Determine the [X, Y] coordinate at the center of the cell enclosing the given text.  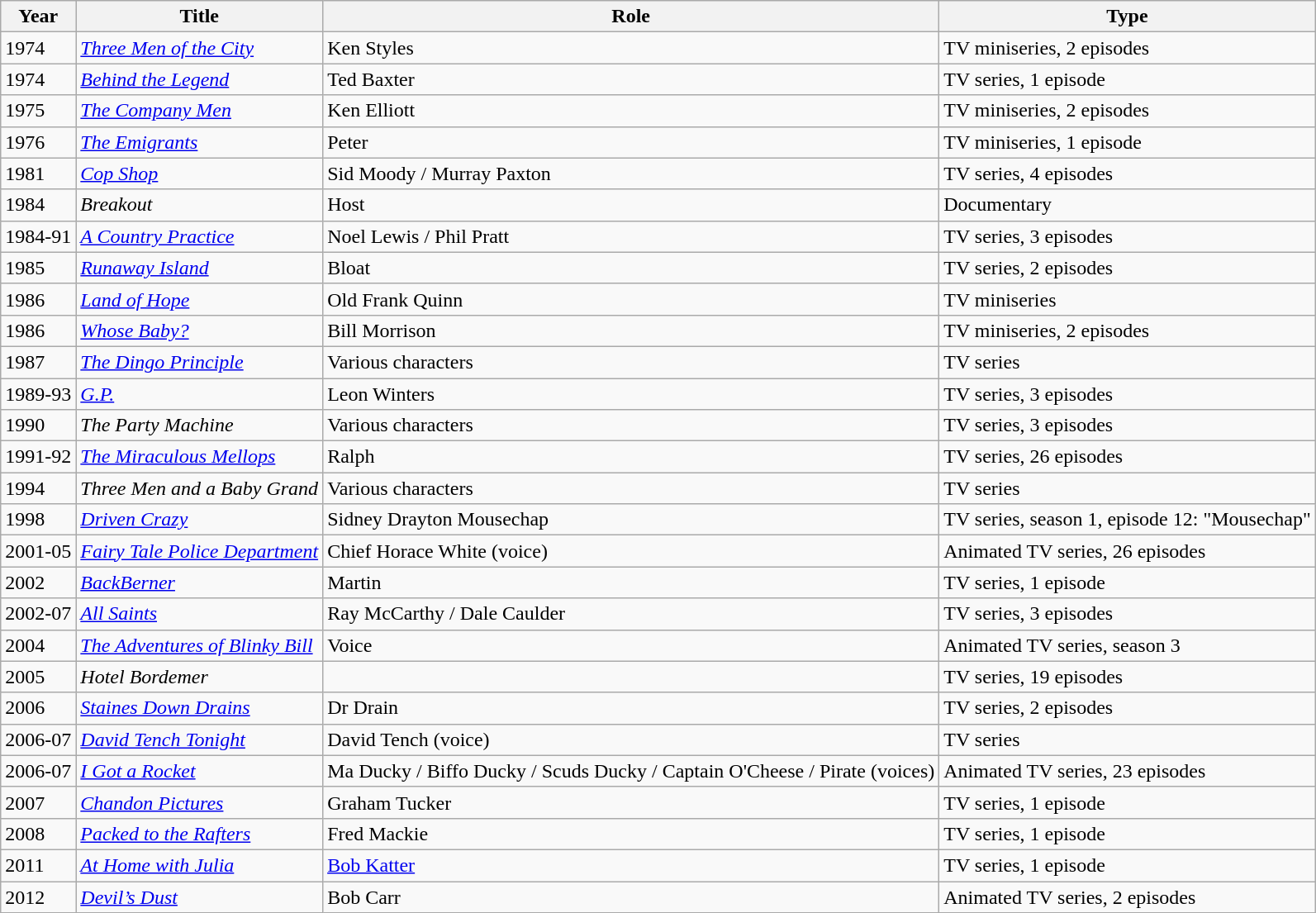
1984-91 [38, 236]
1984 [38, 205]
Martin [631, 583]
2011 [38, 865]
Animated TV series, 23 episodes [1127, 771]
Land of Hope [200, 299]
Cop Shop [200, 174]
Breakout [200, 205]
Ken Elliott [631, 111]
TV series, season 1, episode 12: "Mousechap" [1127, 520]
TV miniseries [1127, 299]
The Emigrants [200, 142]
The Dingo Principle [200, 362]
2001-05 [38, 551]
TV miniseries, 1 episode [1127, 142]
1981 [38, 174]
TV series, 26 episodes [1127, 457]
Voice [631, 645]
2012 [38, 896]
2007 [38, 802]
Whose Baby? [200, 330]
Packed to the Rafters [200, 834]
I Got a Rocket [200, 771]
Three Men and a Baby Grand [200, 488]
Ken Styles [631, 48]
Fred Mackie [631, 834]
The Adventures of Blinky Bill [200, 645]
A Country Practice [200, 236]
TV series, 4 episodes [1127, 174]
All Saints [200, 614]
1987 [38, 362]
Bloat [631, 268]
Bob Carr [631, 896]
2002-07 [38, 614]
Type [1127, 17]
The Company Men [200, 111]
At Home with Julia [200, 865]
The Miraculous Mellops [200, 457]
Hotel Bordemer [200, 677]
2005 [38, 677]
Animated TV series, season 3 [1127, 645]
Graham Tucker [631, 802]
Runaway Island [200, 268]
Ted Baxter [631, 79]
Ralph [631, 457]
Dr Drain [631, 708]
Chief Horace White (voice) [631, 551]
1976 [38, 142]
1990 [38, 426]
2002 [38, 583]
BackBerner [200, 583]
David Tench Tonight [200, 739]
Chandon Pictures [200, 802]
Devil’s Dust [200, 896]
Ma Ducky / Biffo Ducky / Scuds Ducky / Captain O'Cheese / Pirate (voices) [631, 771]
Behind the Legend [200, 79]
Sidney Drayton Mousechap [631, 520]
The Party Machine [200, 426]
Leon Winters [631, 394]
2008 [38, 834]
G.P. [200, 394]
1985 [38, 268]
Year [38, 17]
Noel Lewis / Phil Pratt [631, 236]
1991-92 [38, 457]
Title [200, 17]
Bill Morrison [631, 330]
2004 [38, 645]
Sid Moody / Murray Paxton [631, 174]
Old Frank Quinn [631, 299]
2006 [38, 708]
Animated TV series, 2 episodes [1127, 896]
1998 [38, 520]
Ray McCarthy / Dale Caulder [631, 614]
TV series, 19 episodes [1127, 677]
Three Men of the City [200, 48]
Staines Down Drains [200, 708]
Documentary [1127, 205]
1989-93 [38, 394]
Host [631, 205]
David Tench (voice) [631, 739]
1975 [38, 111]
Fairy Tale Police Department [200, 551]
Animated TV series, 26 episodes [1127, 551]
1994 [38, 488]
Bob Katter [631, 865]
Peter [631, 142]
Role [631, 17]
Driven Crazy [200, 520]
